Output the [x, y] coordinate of the center of the cell containing the given text.  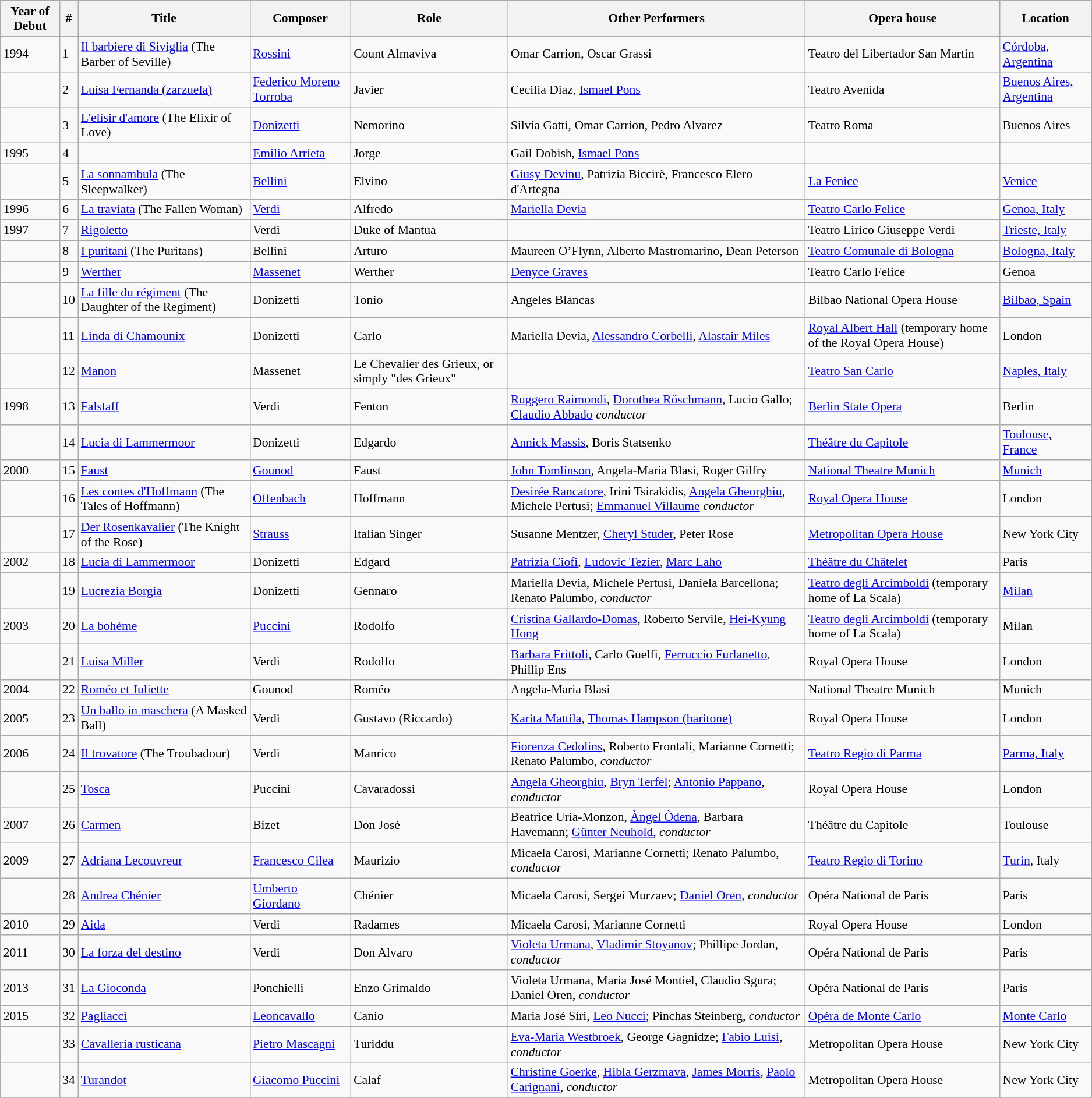
Mariella Devia, Alessandro Corbelli, Alastair Miles [657, 335]
Turiddu [429, 1044]
Fenton [429, 406]
Micaela Carosi, Sergei Murzaev; Daniel Oren, conductor [657, 897]
Other Performers [657, 19]
Duke of Mantua [429, 231]
2009 [30, 860]
Role [429, 19]
I puritani (The Puritans) [164, 252]
Andrea Chénier [164, 897]
Teatro Comunale di Bologna [903, 252]
Radames [429, 925]
2 [69, 90]
Angela Gheorghiu, Bryn Terfel; Antonio Pappano, conductor [657, 789]
Genoa [1046, 272]
Opéra de Monte Carlo [903, 1016]
Le Chevalier des Grieux, or simply "des Grieux" [429, 371]
4 [69, 154]
Alfredo [429, 210]
Genoa, Italy [1046, 210]
2002 [30, 562]
Edgardo [429, 442]
Toulouse, France [1046, 442]
Offenbach [301, 498]
La forza del destino [164, 952]
Trieste, Italy [1046, 231]
Il barbiere di Siviglia (The Barber of Seville) [164, 54]
20 [69, 626]
2004 [30, 690]
Maureen O’Flynn, Alberto Mastromarino, Dean Peterson [657, 252]
28 [69, 897]
Location [1046, 19]
Lucrezia Borgia [164, 590]
Cristina Gallardo-Domas, Roberto Servile, Hei-Kyung Hong [657, 626]
Micaela Carosi, Marianne Cornetti; Renato Palumbo, conductor [657, 860]
9 [69, 272]
Opera house [903, 19]
Pietro Mascagni [301, 1044]
15 [69, 471]
Count Almaviva [429, 54]
Naples, Italy [1046, 371]
Falstaff [164, 406]
Arturo [429, 252]
Chénier [429, 897]
Title [164, 19]
11 [69, 335]
Christine Goerke, Hibla Gerzmava, James Morris, Paolo Carignani, conductor [657, 1079]
Il trovatore (The Troubadour) [164, 753]
25 [69, 789]
Aida [164, 925]
Don Alvaro [429, 952]
Teatro Avenida [903, 90]
Tonio [429, 300]
22 [69, 690]
Composer [301, 19]
La fille du régiment (The Daughter of the Regiment) [164, 300]
Cecilia Diaz, Ismael Pons [657, 90]
8 [69, 252]
Der Rosenkavalier (The Knight of the Rose) [164, 534]
12 [69, 371]
Susanne Mentzer, Cheryl Studer, Peter Rose [657, 534]
Cavalleria rusticana [164, 1044]
Luisa Fernanda (zarzuela) [164, 90]
Fiorenza Cedolins, Roberto Frontali, Marianne Cornetti; Renato Palumbo, conductor [657, 753]
Umberto Giordano [301, 897]
2010 [30, 925]
2000 [30, 471]
1995 [30, 154]
Teatro San Carlo [903, 371]
Gennaro [429, 590]
1 [69, 54]
Year of Debut [30, 19]
Maurizio [429, 860]
Rossini [301, 54]
1997 [30, 231]
La Gioconda [164, 989]
Bologna, Italy [1046, 252]
31 [69, 989]
Enzo Grimaldo [429, 989]
Buenos Aires [1046, 126]
Annick Massis, Boris Statsenko [657, 442]
14 [69, 442]
Gail Dobish, Ismael Pons [657, 154]
13 [69, 406]
Cavaradossi [429, 789]
John Tomlinson, Angela-Maria Blasi, Roger Gilfry [657, 471]
Beatrice Uria-Monzon, Àngel Òdena, Barbara Havemann; Günter Neuhold, conductor [657, 824]
Mariella Devia, Michele Pertusi, Daniela Barcellona; Renato Palumbo, conductor [657, 590]
Denyce Graves [657, 272]
7 [69, 231]
2015 [30, 1016]
Mariella Devia [657, 210]
Tosca [164, 789]
Théâtre du Châtelet [903, 562]
Bizet [301, 824]
Buenos Aires, Argentina [1046, 90]
Gustavo (Riccardo) [429, 718]
Turin, Italy [1046, 860]
2003 [30, 626]
Bilbao, Spain [1046, 300]
3 [69, 126]
Teatro del Libertador San Martin [903, 54]
1998 [30, 406]
Luisa Miller [164, 661]
Micaela Carosi, Marianne Cornetti [657, 925]
Teatro Lirico Giuseppe Verdi [903, 231]
Teatro Regio di Parma [903, 753]
Francesco Cilea [301, 860]
23 [69, 718]
Silvia Gatti, Omar Carrion, Pedro Alvarez [657, 126]
5 [69, 182]
27 [69, 860]
Edgard [429, 562]
Rigoletto [164, 231]
2005 [30, 718]
Jorge [429, 154]
# [69, 19]
Don José [429, 824]
La sonnambula (The Sleepwalker) [164, 182]
Berlin State Opera [903, 406]
Manon [164, 371]
Strauss [301, 534]
Royal Albert Hall (temporary home of the Royal Opera House) [903, 335]
Giusy Devinu, Patrizia Biccirè, Francesco Elero d'Artegna [657, 182]
Bilbao National Opera House [903, 300]
Italian Singer [429, 534]
18 [69, 562]
Eva-Maria Westbroek, George Gagnidze; Fabio Luisi, conductor [657, 1044]
21 [69, 661]
La bohème [164, 626]
Roméo et Juliette [164, 690]
26 [69, 824]
30 [69, 952]
Emilio Arrieta [301, 154]
34 [69, 1079]
Elvino [429, 182]
Les contes d'Hoffmann (The Tales of Hoffmann) [164, 498]
Barbara Frittoli, Carlo Guelfi, Ferruccio Furlanetto, Phillip Ens [657, 661]
Linda di Chamounix [164, 335]
Federico Moreno Torroba [301, 90]
Córdoba, Argentina [1046, 54]
29 [69, 925]
Berlin [1046, 406]
Un ballo in maschera (A Masked Ball) [164, 718]
Violeta Urmana, Vladimir Stoyanov; Phillipe Jordan, conductor [657, 952]
Maria José Siri, Leo Nucci; Pinchas Steinberg, conductor [657, 1016]
Monte Carlo [1046, 1016]
La Fenice [903, 182]
L'elisir d'amore (The Elixir of Love) [164, 126]
2007 [30, 824]
19 [69, 590]
Pagliacci [164, 1016]
Ponchielli [301, 989]
2006 [30, 753]
Karita Mattila, Thomas Hampson (baritone) [657, 718]
Roméo [429, 690]
16 [69, 498]
Carmen [164, 824]
Turandot [164, 1079]
24 [69, 753]
Patrizia Ciofi, Ludovic Tezier, Marc Laho [657, 562]
Javier [429, 90]
Desirée Rancatore, Irini Tsirakidis, Angela Gheorghiu, Michele Pertusi; Emmanuel Villaume conductor [657, 498]
6 [69, 210]
17 [69, 534]
Venice [1046, 182]
Giacomo Puccini [301, 1079]
Nemorino [429, 126]
Canio [429, 1016]
2011 [30, 952]
1996 [30, 210]
Toulouse [1046, 824]
Teatro Regio di Torino [903, 860]
Manrico [429, 753]
10 [69, 300]
Teatro Roma [903, 126]
Adriana Lecouvreur [164, 860]
Calaf [429, 1079]
La traviata (The Fallen Woman) [164, 210]
32 [69, 1016]
Carlo [429, 335]
Leoncavallo [301, 1016]
2013 [30, 989]
33 [69, 1044]
Angeles Blancas [657, 300]
Angela-Maria Blasi [657, 690]
Hoffmann [429, 498]
1994 [30, 54]
Omar Carrion, Oscar Grassi [657, 54]
Parma, Italy [1046, 753]
Ruggero Raimondi, Dorothea Röschmann, Lucio Gallo; Claudio Abbado conductor [657, 406]
Violeta Urmana, Maria José Montiel, Claudio Sgura; Daniel Oren, conductor [657, 989]
